Identify which cell holds the provided text, then report its (x, y) central coordinate. 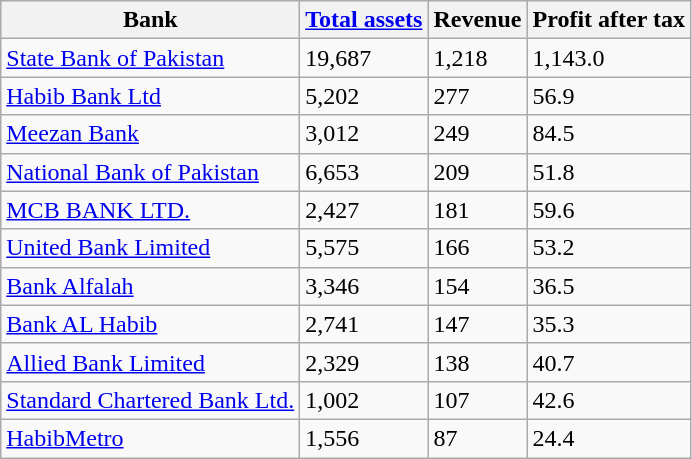
United Bank Limited (150, 248)
51.8 (608, 172)
166 (478, 248)
Bank (150, 20)
56.9 (608, 96)
209 (478, 172)
84.5 (608, 134)
6,653 (364, 172)
Total assets (364, 20)
53.2 (608, 248)
1,218 (478, 58)
138 (478, 362)
154 (478, 286)
Revenue (478, 20)
1,002 (364, 400)
Profit after tax (608, 20)
40.7 (608, 362)
277 (478, 96)
3,346 (364, 286)
2,741 (364, 324)
National Bank of Pakistan (150, 172)
Standard Chartered Bank Ltd. (150, 400)
87 (478, 438)
249 (478, 134)
5,575 (364, 248)
19,687 (364, 58)
35.3 (608, 324)
Bank AL Habib (150, 324)
Bank Alfalah (150, 286)
Meezan Bank (150, 134)
Habib Bank Ltd (150, 96)
State Bank of Pakistan (150, 58)
107 (478, 400)
2,329 (364, 362)
24.4 (608, 438)
Allied Bank Limited (150, 362)
HabibMetro (150, 438)
1,556 (364, 438)
59.6 (608, 210)
5,202 (364, 96)
147 (478, 324)
MCB BANK LTD. (150, 210)
3,012 (364, 134)
2,427 (364, 210)
42.6 (608, 400)
181 (478, 210)
36.5 (608, 286)
1,143.0 (608, 58)
